Determine the [x, y] coordinate at the center of the cell enclosing the given text.  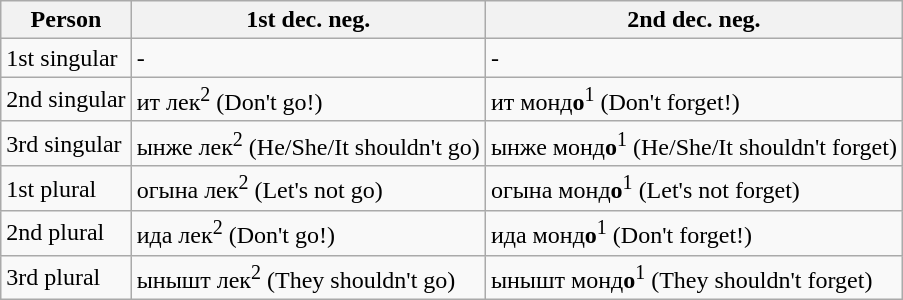
Person [66, 20]
ынышт лек2 (They shouldn't go) [308, 278]
2nd dec. neg. [694, 20]
огына мондо1 (Let's not forget) [694, 188]
огына лек2 (Let's not go) [308, 188]
ида лек2 (Don't go!) [308, 234]
ынже мондо1 (He/She/It shouldn't forget) [694, 144]
3rd plural [66, 278]
1st plural [66, 188]
1st singular [66, 58]
3rd singular [66, 144]
ида мондо1 (Don't forget!) [694, 234]
2nd plural [66, 234]
ит лек2 (Don't go!) [308, 100]
1st dec. neg. [308, 20]
2nd singular [66, 100]
ынже лек2 (He/She/It shouldn't go) [308, 144]
ынышт мондо1 (They shouldn't forget) [694, 278]
ит мондо1 (Don't forget!) [694, 100]
